Output the (X, Y) coordinate of the center of the cell containing the given text.  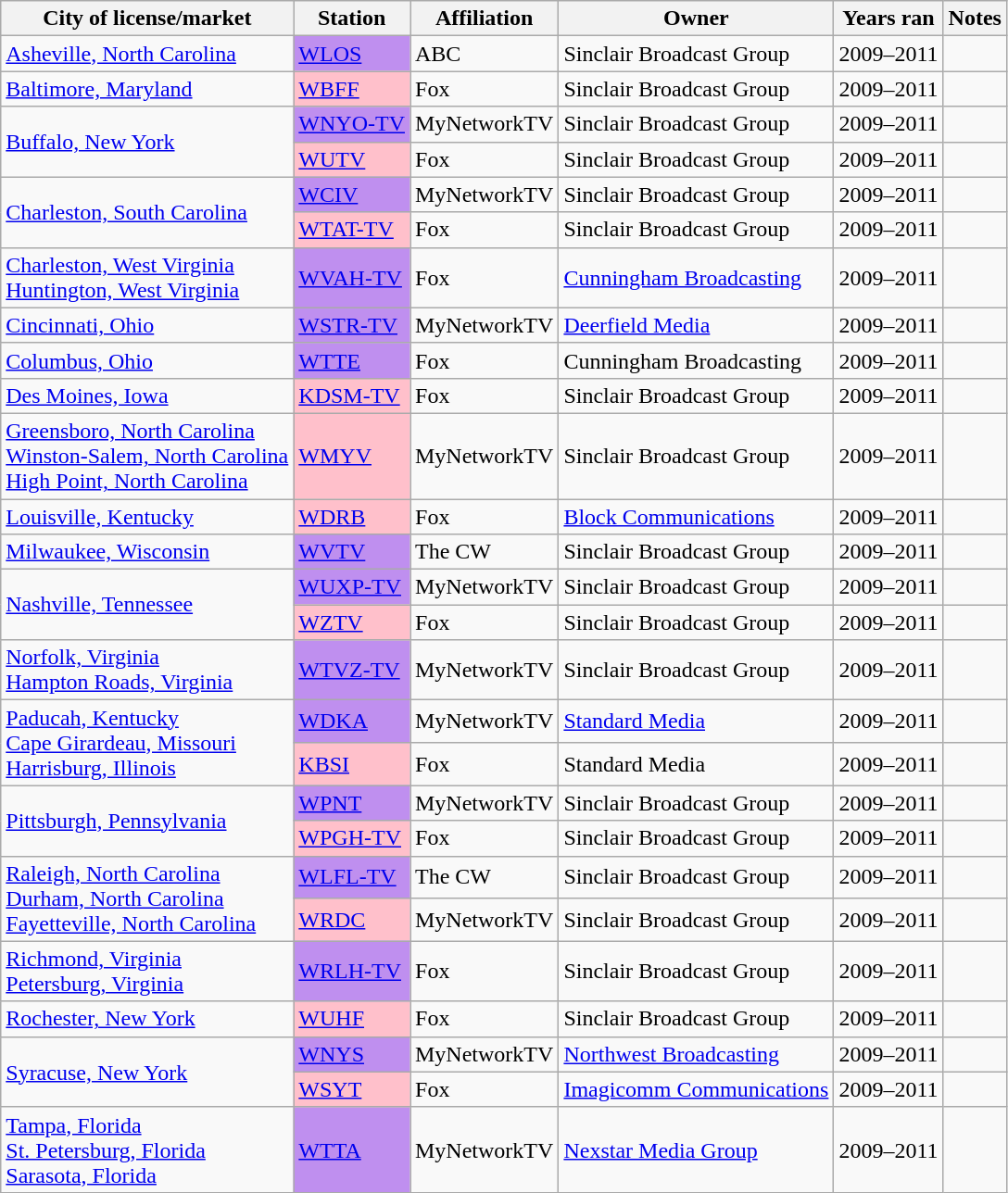
WTAT-TV (352, 230)
WSTR-TV (352, 325)
Charleston, South Carolina (147, 212)
Rochester, New York (147, 1019)
Deerfield Media (697, 325)
WVTV (352, 552)
Raleigh, North CarolinaDurham, North CarolinaFayetteville, North Carolina (147, 898)
Tampa, FloridaSt. Petersburg, FloridaSarasota, Florida (147, 1149)
Nexstar Media Group (697, 1149)
Syracuse, New York (147, 1072)
WTVZ-TV (352, 671)
Charleston, West VirginiaHuntington, West Virginia (147, 278)
Norfolk, VirginiaHampton Roads, Virginia (147, 671)
Affiliation (484, 19)
WDRB (352, 516)
Asheville, North Carolina (147, 54)
Milwaukee, Wisconsin (147, 552)
WCIV (352, 195)
Imagicomm Communications (697, 1089)
Station (352, 19)
Paducah, KentuckyCape Girardeau, MissouriHarrisburg, Illinois (147, 743)
WNYO-TV (352, 124)
Years ran (888, 19)
WLOS (352, 54)
WDKA (352, 722)
Nashville, Tennessee (147, 605)
WMYV (352, 456)
WBFF (352, 89)
City of license/market (147, 19)
WVAH-TV (352, 278)
Des Moines, Iowa (147, 396)
WUTV (352, 159)
WUHF (352, 1019)
Baltimore, Maryland (147, 89)
WRLH-TV (352, 971)
WUXP-TV (352, 587)
Buffalo, New York (147, 142)
Owner (697, 19)
WZTV (352, 622)
KBSI (352, 764)
Pittsburgh, Pennsylvania (147, 821)
Notes (975, 19)
WSYT (352, 1089)
ABC (484, 54)
WPNT (352, 803)
WRDC (352, 920)
KDSM-TV (352, 396)
Block Communications (697, 516)
WTTE (352, 360)
WLFL-TV (352, 877)
WPGH-TV (352, 838)
Greensboro, North CarolinaWinston-Salem, North CarolinaHigh Point, North Carolina (147, 456)
WNYS (352, 1054)
Cincinnati, Ohio (147, 325)
Louisville, Kentucky (147, 516)
Northwest Broadcasting (697, 1054)
Richmond, VirginiaPetersburg, Virginia (147, 971)
Columbus, Ohio (147, 360)
WTTA (352, 1149)
